Search for the cell housing the specified text and yield its [X, Y] center coordinate. 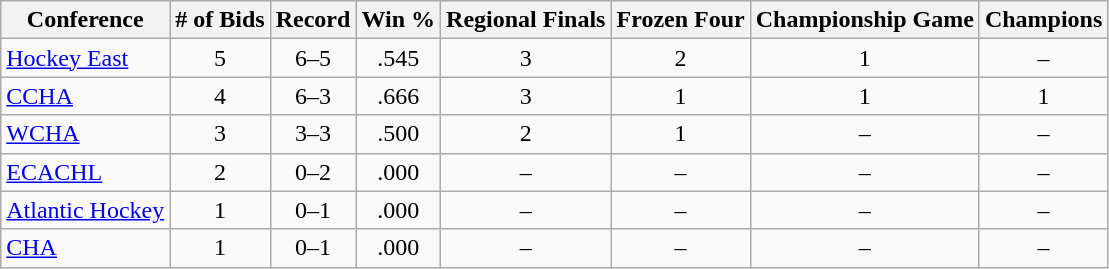
ECACHL [86, 172]
Regional Finals [526, 20]
5 [220, 58]
4 [220, 96]
0–2 [313, 172]
.666 [398, 96]
# of Bids [220, 20]
CHA [86, 248]
CCHA [86, 96]
.545 [398, 58]
Championship Game [864, 20]
Record [313, 20]
Atlantic Hockey [86, 210]
6–3 [313, 96]
.500 [398, 134]
3–3 [313, 134]
Frozen Four [680, 20]
Hockey East [86, 58]
Conference [86, 20]
Win % [398, 20]
6–5 [313, 58]
WCHA [86, 134]
Champions [1043, 20]
